Search for the cell housing the specified text and yield its (x, y) center coordinate. 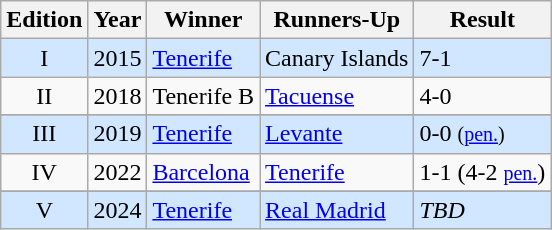
2022 (118, 172)
II (44, 96)
Tacuense (337, 96)
Winner (204, 20)
7-1 (482, 58)
Result (482, 20)
Edition (44, 20)
Canary Islands (337, 58)
III (44, 134)
2018 (118, 96)
2019 (118, 134)
4-0 (482, 96)
2024 (118, 210)
Year (118, 20)
TBD (482, 210)
V (44, 210)
0-0 (pen.) (482, 134)
2015 (118, 58)
Runners-Up (337, 20)
Barcelona (204, 172)
I (44, 58)
1-1 (4-2 pen.) (482, 172)
Real Madrid (337, 210)
Tenerife B (204, 96)
Levante (337, 134)
IV (44, 172)
